Capture the cell that displays the provided text and extract its [x, y] central coordinate. 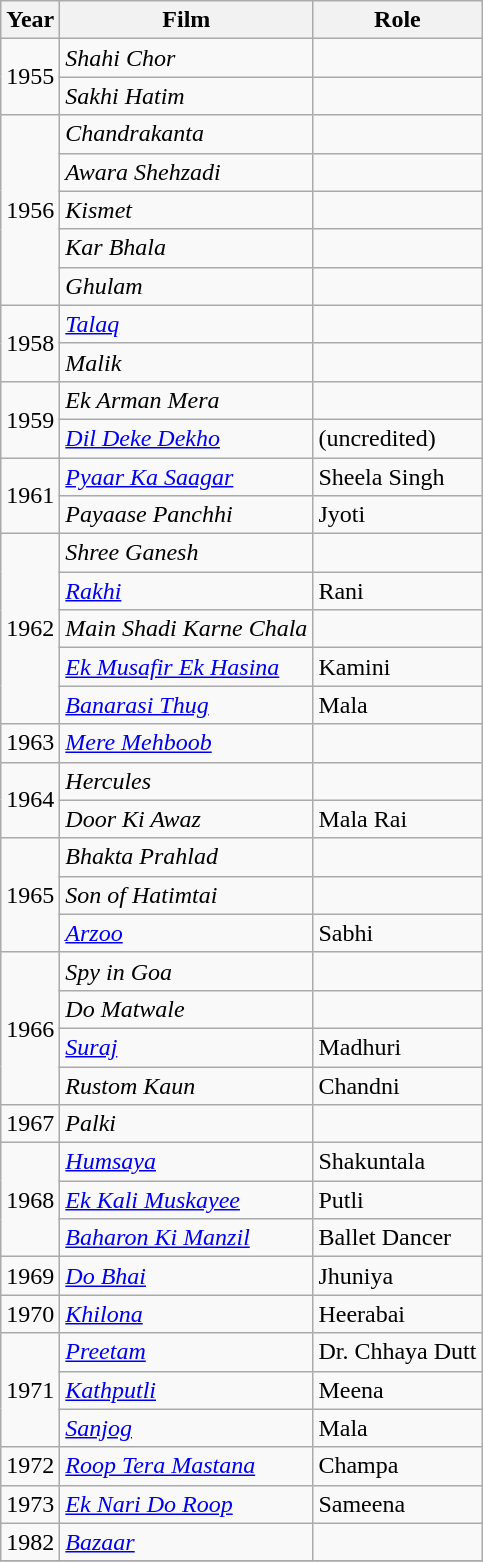
1965 [30, 895]
Kar Bhala [186, 248]
Preetam [186, 1352]
Baharon Ki Manzil [186, 1238]
Awara Shehzadi [186, 172]
(uncredited) [398, 438]
Roop Tera Mastana [186, 1466]
Shree Ganesh [186, 553]
Rani [398, 591]
Film [186, 20]
Dr. Chhaya Dutt [398, 1352]
Do Matwale [186, 1009]
Bazaar [186, 1542]
Jyoti [398, 515]
Mala Rai [398, 819]
Rakhi [186, 591]
Son of Hatimtai [186, 895]
Champa [398, 1466]
1971 [30, 1390]
1966 [30, 1028]
1959 [30, 419]
Door Ki Awaz [186, 819]
1958 [30, 343]
1964 [30, 800]
Kismet [186, 210]
1982 [30, 1542]
Humsaya [186, 1162]
Putli [398, 1200]
1963 [30, 743]
Year [30, 20]
Sameena [398, 1504]
Shahi Chor [186, 58]
1962 [30, 629]
Ghulam [186, 286]
Do Bhai [186, 1276]
Banarasi Thug [186, 705]
Ballet Dancer [398, 1238]
Sanjog [186, 1428]
Sakhi Hatim [186, 96]
1973 [30, 1504]
Kamini [398, 667]
Role [398, 20]
1956 [30, 210]
Pyaar Ka Saagar [186, 477]
Main Shadi Karne Chala [186, 629]
Heerabai [398, 1314]
Arzoo [186, 933]
Ek Arman Mera [186, 400]
1972 [30, 1466]
Jhuniya [398, 1276]
Ek Musafir Ek Hasina [186, 667]
1969 [30, 1276]
1970 [30, 1314]
Sabhi [398, 933]
Khilona [186, 1314]
Madhuri [398, 1047]
Palki [186, 1124]
Ek Nari Do Roop [186, 1504]
Hercules [186, 781]
Kathputli [186, 1390]
Bhakta Prahlad [186, 857]
Chandrakanta [186, 134]
Chandni [398, 1085]
Meena [398, 1390]
Rustom Kaun [186, 1085]
Ek Kali Muskayee [186, 1200]
Malik [186, 362]
Spy in Goa [186, 971]
Talaq [186, 324]
1967 [30, 1124]
Dil Deke Dekho [186, 438]
1961 [30, 496]
Mere Mehboob [186, 743]
1955 [30, 77]
1968 [30, 1200]
Sheela Singh [398, 477]
Suraj [186, 1047]
Payaase Panchhi [186, 515]
Shakuntala [398, 1162]
